Return (x, y) of the center of cell containing provided text 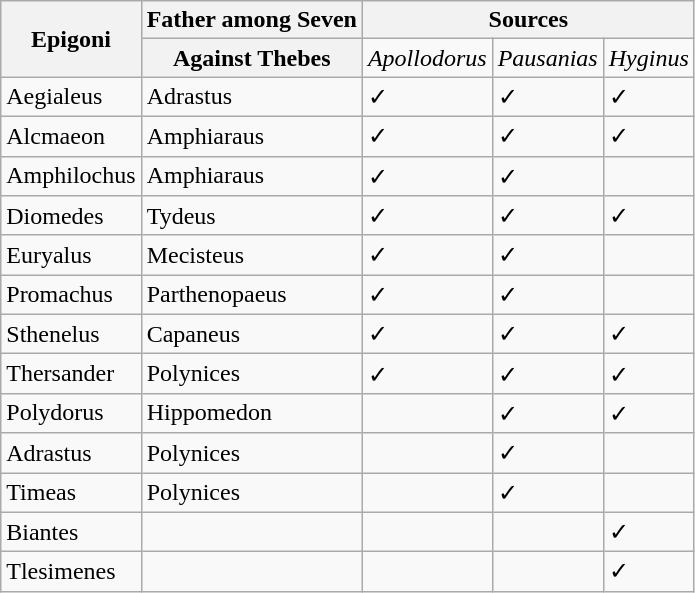
Sources (528, 20)
Father among Seven (252, 20)
Amphilochus (71, 176)
Polydorus (71, 413)
Thersander (71, 374)
Alcmaeon (71, 136)
Pausanias (548, 58)
Hyginus (648, 58)
Euryalus (71, 255)
Apollodorus (427, 58)
Hippomedon (252, 413)
Tlesimenes (71, 572)
Parthenopaeus (252, 295)
Diomedes (71, 216)
Against Thebes (252, 58)
Timeas (71, 492)
Mecisteus (252, 255)
Epigoni (71, 39)
Promachus (71, 295)
Tydeus (252, 216)
Aegialeus (71, 97)
Biantes (71, 532)
Capaneus (252, 334)
Sthenelus (71, 334)
